Detect which cell encompasses the target text, then output its (x, y) center coordinate. 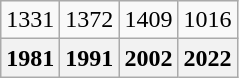
1016 (208, 20)
2022 (208, 58)
1331 (30, 20)
1372 (90, 20)
1409 (148, 20)
2002 (148, 58)
1981 (30, 58)
1991 (90, 58)
